Determine the (x, y) coordinate at the center of the cell enclosing the given text.  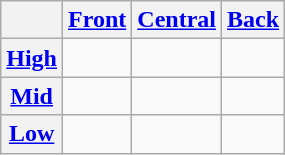
High (32, 58)
Back (254, 20)
Central (177, 20)
Front (98, 20)
Low (32, 134)
Mid (32, 96)
